From the cell containing the given text, extract its center point as [x, y] coordinate. 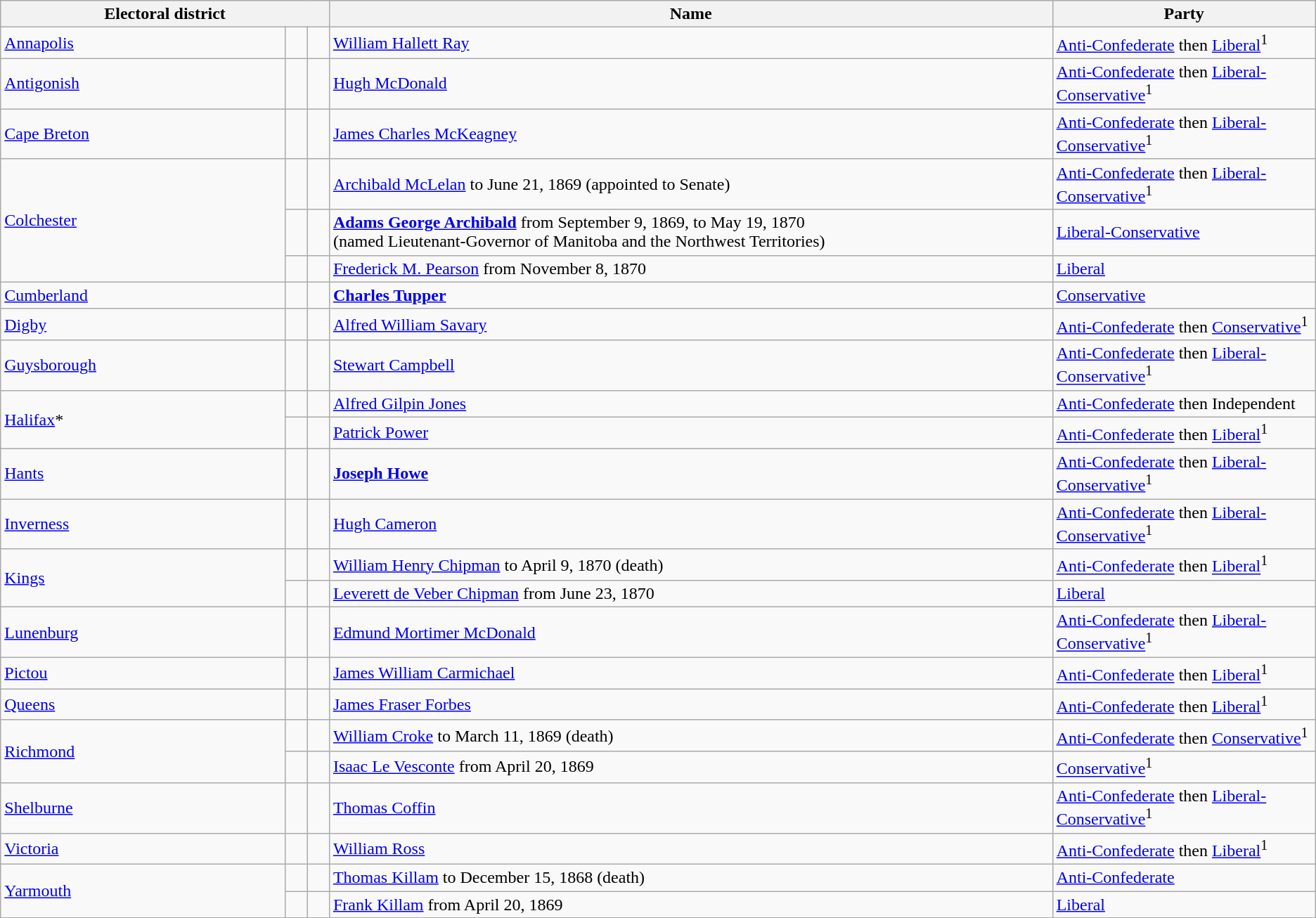
James Charles McKeagney [690, 134]
Kings [143, 578]
Hugh McDonald [690, 84]
Name [690, 14]
William Hallett Ray [690, 44]
Yarmouth [143, 891]
Shelburne [143, 808]
Stewart Campbell [690, 366]
Colchester [143, 221]
Digby [143, 325]
William Croke to March 11, 1869 (death) [690, 735]
Anti-Confederate then Independent [1184, 403]
Guysborough [143, 366]
Party [1184, 14]
Lunenburg [143, 633]
Frank Killam from April 20, 1869 [690, 905]
Edmund Mortimer McDonald [690, 633]
Richmond [143, 751]
Alfred Gilpin Jones [690, 403]
Frederick M. Pearson from November 8, 1870 [690, 269]
Patrick Power [690, 433]
Pictou [143, 673]
Queens [143, 704]
Charles Tupper [690, 295]
Halifax* [143, 419]
Annapolis [143, 44]
Inverness [143, 524]
Liberal-Conservative [1184, 232]
Thomas Killam to December 15, 1868 (death) [690, 878]
Cumberland [143, 295]
Anti-Confederate [1184, 878]
Joseph Howe [690, 474]
William Ross [690, 849]
Adams George Archibald from September 9, 1869, to May 19, 1870(named Lieutenant-Governor of Manitoba and the Northwest Territories) [690, 232]
Antigonish [143, 84]
Electoral district [165, 14]
Alfred William Savary [690, 325]
William Henry Chipman to April 9, 1870 (death) [690, 565]
Leverett de Veber Chipman from June 23, 1870 [690, 594]
Archibald McLelan to June 21, 1869 (appointed to Senate) [690, 184]
Victoria [143, 849]
Hugh Cameron [690, 524]
Isaac Le Vesconte from April 20, 1869 [690, 768]
James William Carmichael [690, 673]
James Fraser Forbes [690, 704]
Cape Breton [143, 134]
Hants [143, 474]
Conservative1 [1184, 768]
Conservative [1184, 295]
Thomas Coffin [690, 808]
